Capture the cell that displays the provided text and extract its (X, Y) central coordinate. 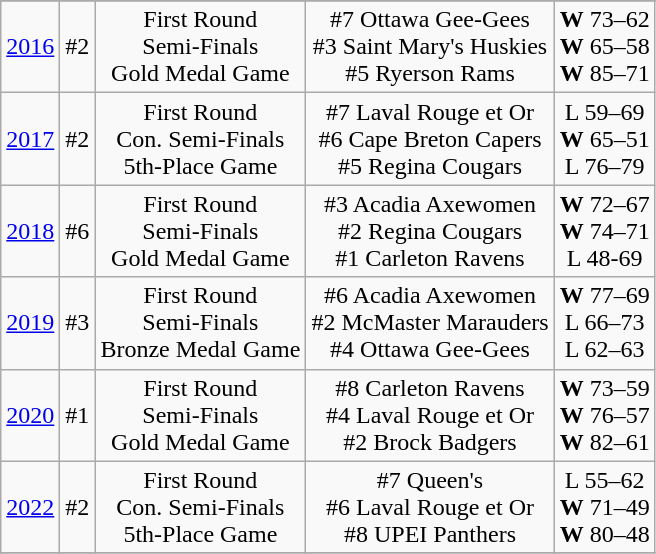
2016 (30, 47)
W 73–62W 65–58W 85–71 (604, 47)
L 55–62W 71–49W 80–48 (604, 507)
#7 Ottawa Gee-Gees#3 Saint Mary's Huskies#5 Ryerson Rams (430, 47)
W 72–67W 74–71L 48-69 (604, 231)
#7 Queen's#6 Laval Rouge et Or#8 UPEI Panthers (430, 507)
#3 (78, 323)
W 77–69L 66–73L 62–63 (604, 323)
2017 (30, 139)
W 73–59W 76–57W 82–61 (604, 415)
#8 Carleton Ravens#4 Laval Rouge et Or#2 Brock Badgers (430, 415)
#7 Laval Rouge et Or#6 Cape Breton Capers#5 Regina Cougars (430, 139)
2022 (30, 507)
2018 (30, 231)
First RoundSemi-FinalsBronze Medal Game (200, 323)
#6 Acadia Axewomen#2 McMaster Marauders#4 Ottawa Gee-Gees (430, 323)
L 59–69W 65–51L 76–79 (604, 139)
#1 (78, 415)
2020 (30, 415)
#3 Acadia Axewomen#2 Regina Cougars#1 Carleton Ravens (430, 231)
2019 (30, 323)
#6 (78, 231)
